Provide the [X, Y] coordinate of the cell's center where the given text is located.  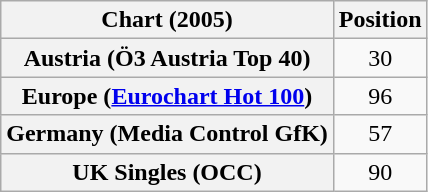
90 [380, 172]
UK Singles (OCC) [168, 172]
57 [380, 134]
Germany (Media Control GfK) [168, 134]
Europe (Eurochart Hot 100) [168, 96]
96 [380, 96]
30 [380, 58]
Austria (Ö3 Austria Top 40) [168, 58]
Position [380, 20]
Chart (2005) [168, 20]
